Capture the cell that displays the provided text and extract its (X, Y) central coordinate. 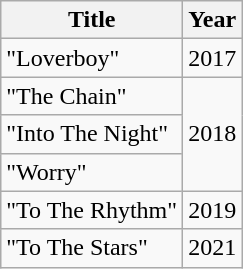
2019 (212, 210)
2018 (212, 134)
2021 (212, 248)
"To The Stars" (92, 248)
Title (92, 20)
Year (212, 20)
"Worry" (92, 172)
"The Chain" (92, 96)
"Into The Night" (92, 134)
"Loverboy" (92, 58)
"To The Rhythm" (92, 210)
2017 (212, 58)
